Capture the cell that displays the provided text and extract its [X, Y] central coordinate. 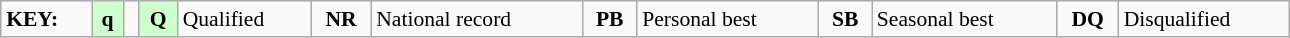
Seasonal best [964, 19]
NR [341, 19]
DQ [1088, 19]
National record [476, 19]
Qualified [244, 19]
Q [158, 19]
SB [846, 19]
q [108, 19]
KEY: [46, 19]
Personal best [728, 19]
Disqualified [1204, 19]
PB [610, 19]
